Pinpoint the cell where the given text exists, returning its [X, Y] midpoint coordinate. 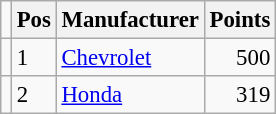
319 [240, 95]
Points [240, 20]
2 [34, 95]
500 [240, 58]
Chevrolet [130, 58]
Pos [34, 20]
Honda [130, 95]
Manufacturer [130, 20]
1 [34, 58]
